Output the (X, Y) coordinate of the center of the cell containing the given text.  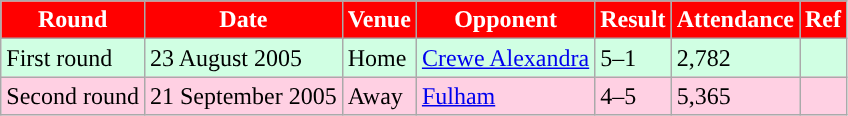
5,365 (735, 96)
Ref (824, 20)
Home (379, 58)
Opponent (505, 20)
Venue (379, 20)
Result (633, 20)
4–5 (633, 96)
Second round (73, 96)
23 August 2005 (243, 58)
5–1 (633, 58)
Round (73, 20)
First round (73, 58)
Fulham (505, 96)
21 September 2005 (243, 96)
Away (379, 96)
Crewe Alexandra (505, 58)
2,782 (735, 58)
Date (243, 20)
Attendance (735, 20)
